Locate the cell with the specified text and output its [x, y] center coordinate. 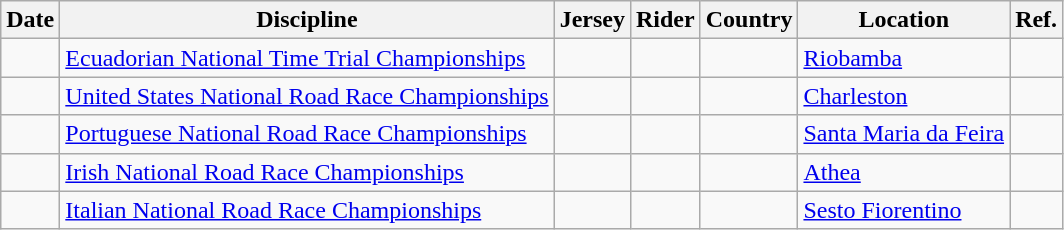
Italian National Road Race Championships [307, 210]
Location [904, 20]
Ref. [1036, 20]
Portuguese National Road Race Championships [307, 134]
Ecuadorian National Time Trial Championships [307, 58]
Riobamba [904, 58]
Discipline [307, 20]
Sesto Fiorentino [904, 210]
Athea [904, 172]
Charleston [904, 96]
Irish National Road Race Championships [307, 172]
Jersey [592, 20]
United States National Road Race Championships [307, 96]
Country [749, 20]
Rider [665, 20]
Date [30, 20]
Santa Maria da Feira [904, 134]
